Output the (x, y) coordinate of the center of the cell containing the given text.  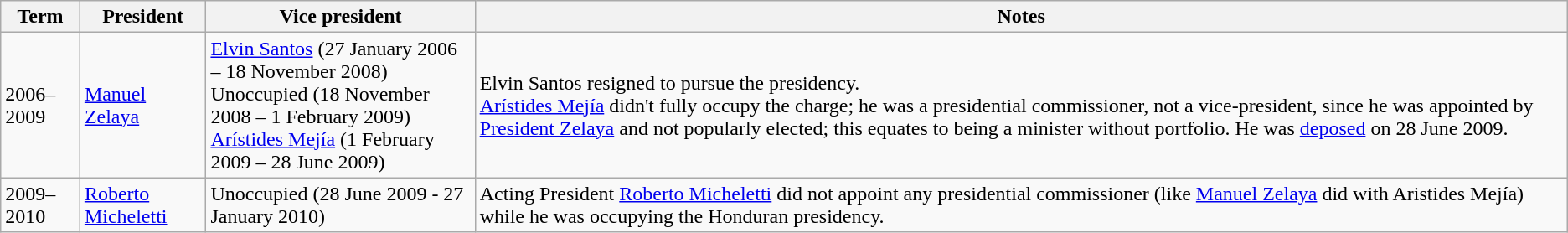
Term (40, 17)
Vice president (340, 17)
Notes (1021, 17)
2009–2010 (40, 205)
Elvin Santos (27 January 2006 – 18 November 2008)Unoccupied (18 November 2008 – 1 February 2009)Arístides Mejía (1 February 2009 – 28 June 2009) (340, 106)
2006–2009 (40, 106)
Manuel Zelaya (142, 106)
Unoccupied (28 June 2009 - 27 January 2010) (340, 205)
President (142, 17)
Roberto Micheletti (142, 205)
